Scan for the cell matching the given text and deliver its [X, Y] coordinate at center. 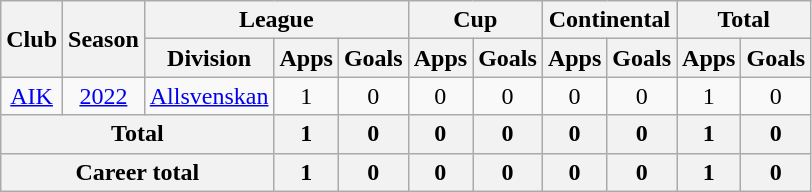
AIK [32, 96]
Career total [138, 172]
Division [209, 58]
Continental [609, 20]
Club [32, 39]
League [276, 20]
Cup [475, 20]
Allsvenskan [209, 96]
Season [104, 39]
2022 [104, 96]
